Search for the cell housing the specified text and yield its [x, y] center coordinate. 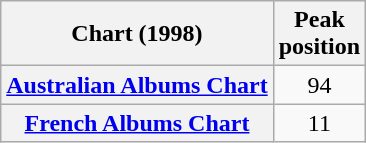
11 [319, 123]
Chart (1998) [137, 34]
Australian Albums Chart [137, 85]
French Albums Chart [137, 123]
94 [319, 85]
Peakposition [319, 34]
